For the text-containing cell, return its midpoint in (x, y) coordinate format. 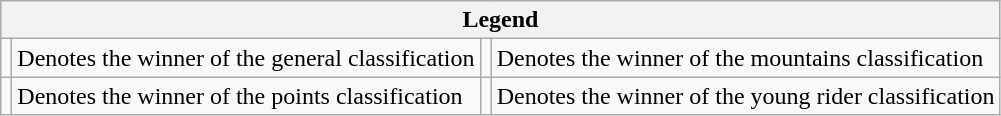
Denotes the winner of the young rider classification (746, 96)
Denotes the winner of the general classification (246, 58)
Denotes the winner of the mountains classification (746, 58)
Legend (500, 20)
Denotes the winner of the points classification (246, 96)
